Search for the cell housing the specified text and yield its [x, y] center coordinate. 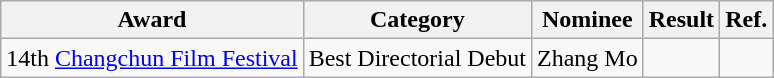
Zhang Mo [587, 58]
Nominee [587, 20]
14th Changchun Film Festival [152, 58]
Best Directorial Debut [417, 58]
Category [417, 20]
Award [152, 20]
Ref. [746, 20]
Result [681, 20]
